Return the (X, Y) coordinate for the center point of the cell that contains the specified text.  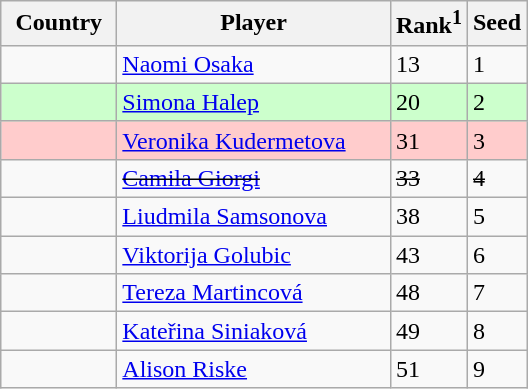
Kateřina Siniaková (254, 331)
Country (59, 24)
Seed (496, 24)
38 (428, 217)
31 (428, 140)
48 (428, 293)
Viktorija Golubic (254, 255)
Camila Giorgi (254, 178)
20 (428, 102)
49 (428, 331)
Naomi Osaka (254, 64)
4 (496, 178)
Simona Halep (254, 102)
33 (428, 178)
7 (496, 293)
43 (428, 255)
8 (496, 331)
Player (254, 24)
3 (496, 140)
Liudmila Samsonova (254, 217)
2 (496, 102)
Veronika Kudermetova (254, 140)
1 (496, 64)
13 (428, 64)
Alison Riske (254, 369)
51 (428, 369)
Tereza Martincová (254, 293)
Rank1 (428, 24)
9 (496, 369)
5 (496, 217)
6 (496, 255)
